Detect which cell encompasses the target text, then output its [X, Y] center coordinate. 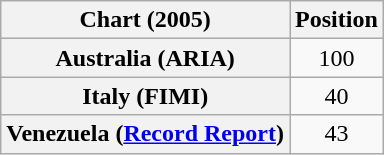
Position [337, 20]
Australia (ARIA) [146, 58]
Italy (FIMI) [146, 96]
100 [337, 58]
Venezuela (Record Report) [146, 134]
40 [337, 96]
43 [337, 134]
Chart (2005) [146, 20]
